Capture the cell that displays the provided text and extract its (x, y) central coordinate. 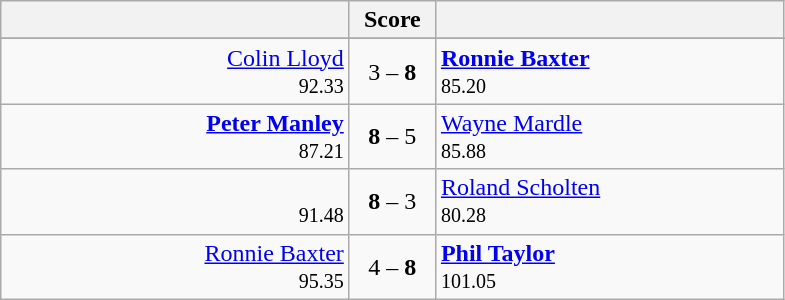
Ronnie Baxter 85.20 (610, 72)
3 – 8 (392, 72)
Ronnie Baxter 95.35 (176, 266)
Wayne Mardle 85.88 (610, 136)
Score (392, 20)
Roland Scholten 80.28 (610, 202)
4 – 8 (392, 266)
Phil Taylor 101.05 (610, 266)
Colin Lloyd 92.33 (176, 72)
8 – 5 (392, 136)
Peter Manley 87.21 (176, 136)
91.48 (176, 202)
8 – 3 (392, 202)
